Return (x, y) of the center of cell containing provided text 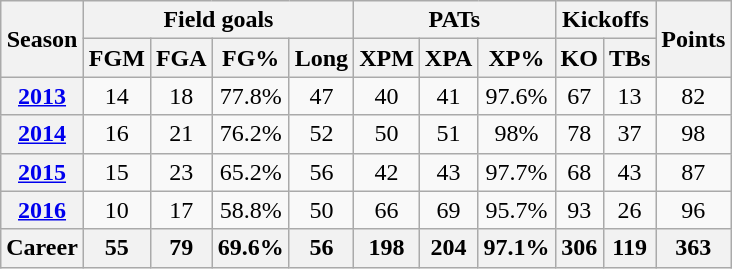
95.7% (516, 210)
15 (116, 172)
17 (181, 210)
26 (629, 210)
2016 (42, 210)
2014 (42, 134)
65.2% (250, 172)
FGA (181, 58)
96 (694, 210)
78 (579, 134)
87 (694, 172)
198 (387, 248)
363 (694, 248)
306 (579, 248)
69 (448, 210)
FG% (250, 58)
37 (629, 134)
40 (387, 96)
10 (116, 210)
69.6% (250, 248)
79 (181, 248)
13 (629, 96)
TBs (629, 58)
14 (116, 96)
76.2% (250, 134)
68 (579, 172)
51 (448, 134)
2015 (42, 172)
67 (579, 96)
42 (387, 172)
82 (694, 96)
41 (448, 96)
97.6% (516, 96)
77.8% (250, 96)
FGM (116, 58)
93 (579, 210)
97.1% (516, 248)
PATs (454, 20)
XPM (387, 58)
XP% (516, 58)
58.8% (250, 210)
204 (448, 248)
119 (629, 248)
Season (42, 39)
KO (579, 58)
52 (321, 134)
Kickoffs (606, 20)
21 (181, 134)
98 (694, 134)
18 (181, 96)
16 (116, 134)
Field goals (218, 20)
66 (387, 210)
47 (321, 96)
97.7% (516, 172)
Points (694, 39)
98% (516, 134)
Long (321, 58)
XPA (448, 58)
23 (181, 172)
2013 (42, 96)
Career (42, 248)
55 (116, 248)
